Search for the cell housing the specified text and yield its [X, Y] center coordinate. 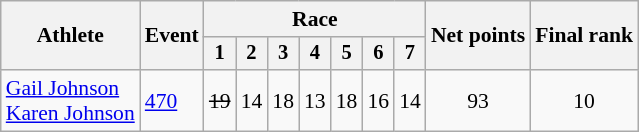
Gail JohnsonKaren Johnson [70, 100]
2 [252, 54]
16 [378, 100]
10 [584, 100]
4 [315, 54]
93 [478, 100]
19 [220, 100]
Athlete [70, 36]
Race [315, 19]
13 [315, 100]
470 [172, 100]
1 [220, 54]
5 [347, 54]
6 [378, 54]
3 [283, 54]
Event [172, 36]
Net points [478, 36]
Final rank [584, 36]
7 [410, 54]
